Detect which cell encompasses the target text, then output its (x, y) center coordinate. 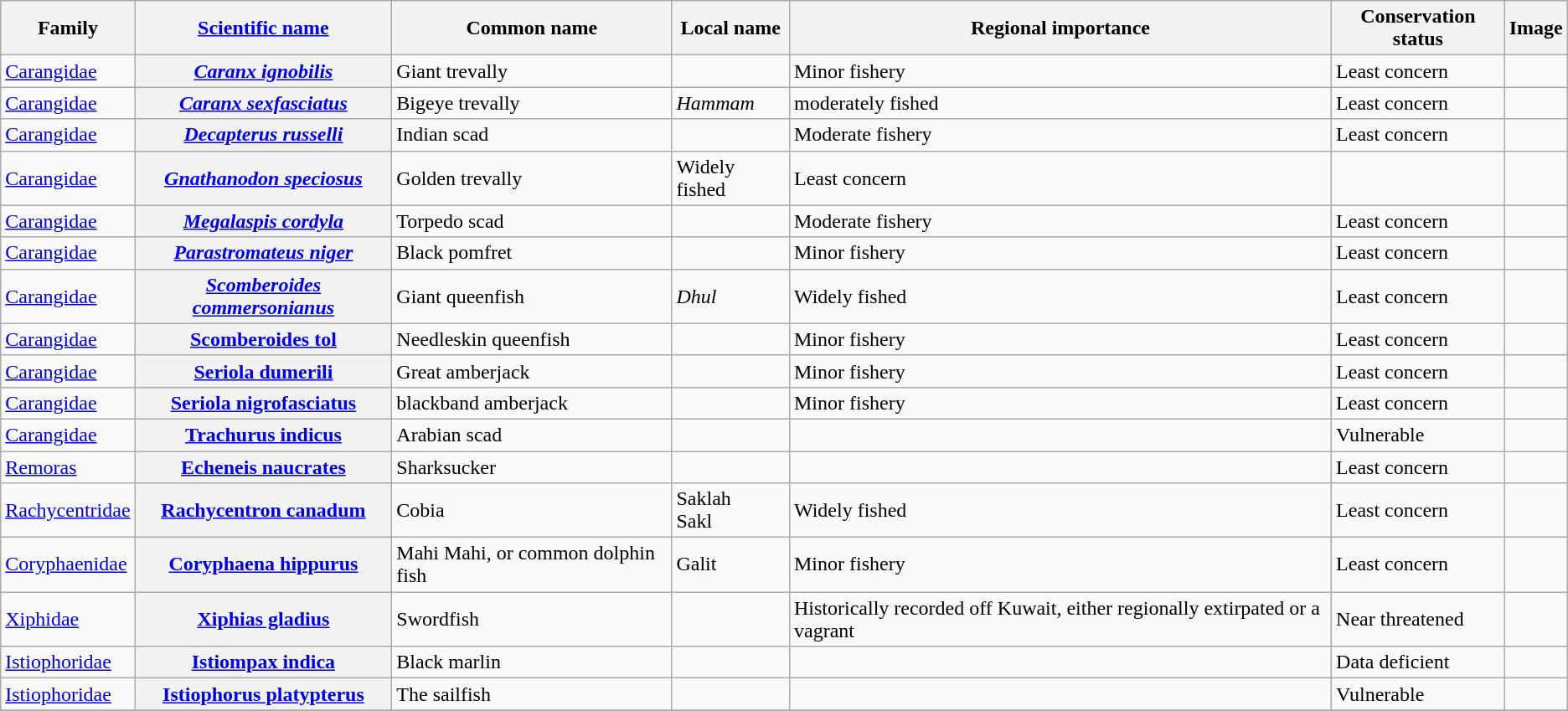
Caranx ignobilis (263, 71)
Istiophorus platypterus (263, 694)
Bigeye trevally (532, 103)
The sailfish (532, 694)
SaklahSakl (730, 511)
Rachycentron canadum (263, 511)
Indian scad (532, 135)
Remoras (68, 466)
Arabian scad (532, 435)
Decapterus russelli (263, 135)
Trachurus indicus (263, 435)
Needleskin queenfish (532, 339)
Common name (532, 28)
Mahi Mahi, or common dolphin fish (532, 564)
Historically recorded off Kuwait, either regionally extirpated or a vagrant (1060, 620)
Black pomfret (532, 253)
Family (68, 28)
Seriola dumerili (263, 371)
Scomberoides commersonianus (263, 296)
Scomberoides tol (263, 339)
Swordfish (532, 620)
Golden trevally (532, 178)
Giant trevally (532, 71)
Rachycentridae (68, 511)
Hammam (730, 103)
Sharksucker (532, 466)
Giant queenfish (532, 296)
Torpedo scad (532, 221)
Great amberjack (532, 371)
Parastromateus niger (263, 253)
Dhul (730, 296)
Near threatened (1419, 620)
Seriola nigrofasciatus (263, 403)
Istiompax indica (263, 662)
Xiphidae (68, 620)
Coryphaenidae (68, 564)
Regional importance (1060, 28)
Scientific name (263, 28)
Black marlin (532, 662)
Gnathanodon speciosus (263, 178)
Data deficient (1419, 662)
Coryphaena hippurus (263, 564)
Megalaspis cordyla (263, 221)
Image (1536, 28)
moderately fished (1060, 103)
blackband amberjack (532, 403)
Echeneis naucrates (263, 466)
Galit (730, 564)
Cobia (532, 511)
Caranx sexfasciatus (263, 103)
Conservation status (1419, 28)
Local name (730, 28)
Xiphias gladius (263, 620)
